Search for the cell housing the specified text and yield its (X, Y) center coordinate. 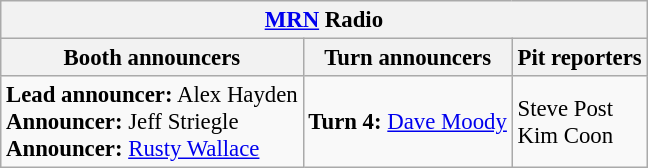
Steve PostKim Coon (580, 122)
Turn announcers (408, 58)
Booth announcers (152, 58)
Lead announcer: Alex HaydenAnnouncer: Jeff StriegleAnnouncer: Rusty Wallace (152, 122)
MRN Radio (324, 20)
Turn 4: Dave Moody (408, 122)
Pit reporters (580, 58)
